Pinpoint the cell where the given text exists, returning its (X, Y) midpoint coordinate. 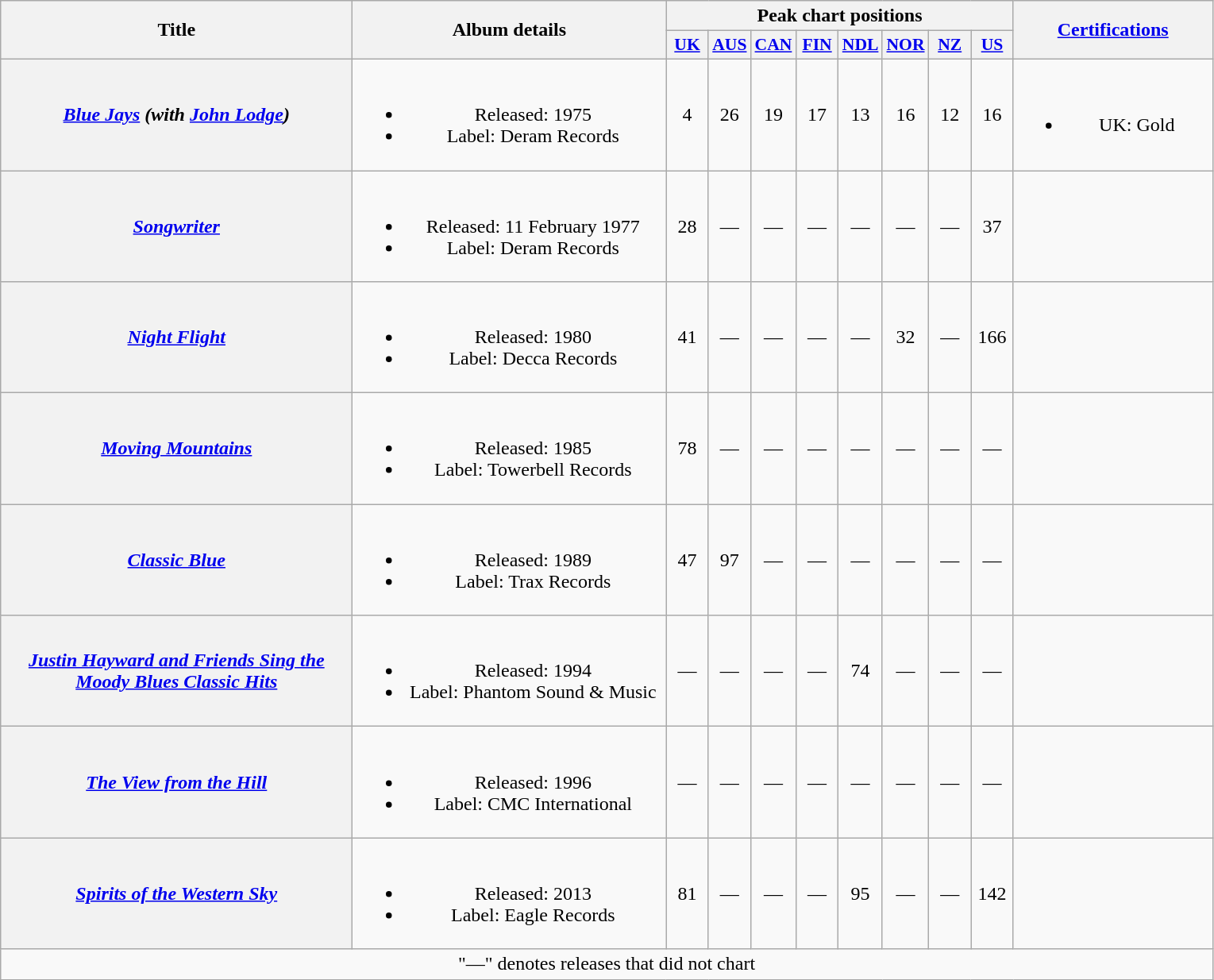
NZ (950, 45)
97 (729, 560)
32 (905, 338)
Justin Hayward and Friends Sing the Moody Blues Classic Hits (176, 671)
19 (773, 114)
Classic Blue (176, 560)
The View from the Hill (176, 782)
Released: 1994Label: Phantom Sound & Music (510, 671)
Released: 1996Label: CMC International (510, 782)
12 (950, 114)
NOR (905, 45)
Songwriter (176, 226)
FIN (816, 45)
UK (688, 45)
Moving Mountains (176, 449)
Album details (510, 30)
Spirits of the Western Sky (176, 893)
Blue Jays (with John Lodge) (176, 114)
Night Flight (176, 338)
AUS (729, 45)
4 (688, 114)
95 (861, 893)
17 (816, 114)
Released: 11 February 1977Label: Deram Records (510, 226)
26 (729, 114)
Peak chart positions (840, 16)
CAN (773, 45)
37 (992, 226)
41 (688, 338)
Released: 1980Label: Decca Records (510, 338)
Released: 1989Label: Trax Records (510, 560)
47 (688, 560)
78 (688, 449)
Released: 1985Label: Towerbell Records (510, 449)
Certifications (1113, 30)
74 (861, 671)
Released: 1975Label: Deram Records (510, 114)
NDL (861, 45)
166 (992, 338)
UK: Gold (1113, 114)
81 (688, 893)
US (992, 45)
13 (861, 114)
Title (176, 30)
142 (992, 893)
Released: 2013Label: Eagle Records (510, 893)
"—" denotes releases that did not chart (607, 964)
28 (688, 226)
